Search for the cell housing the specified text and yield its [X, Y] center coordinate. 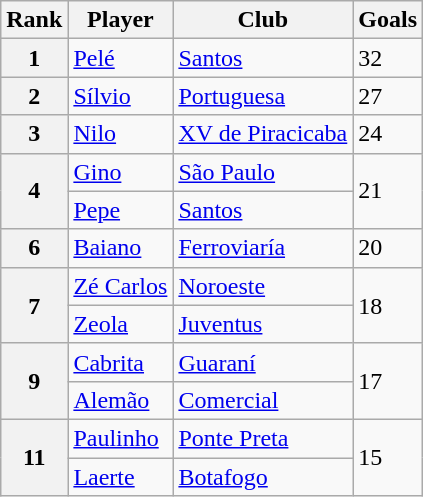
Portuguesa [263, 96]
Juventus [263, 324]
Club [263, 20]
20 [388, 248]
Zeola [120, 324]
17 [388, 381]
Goals [388, 20]
Cabrita [120, 362]
Rank [34, 20]
Ponte Preta [263, 438]
Ferroviaría [263, 248]
11 [34, 457]
2 [34, 96]
Zé Carlos [120, 286]
São Paulo [263, 172]
Alemão [120, 400]
Nilo [120, 134]
Guaraní [263, 362]
Laerte [120, 477]
18 [388, 305]
21 [388, 191]
3 [34, 134]
32 [388, 58]
15 [388, 457]
9 [34, 381]
27 [388, 96]
Pepe [120, 210]
4 [34, 191]
6 [34, 248]
Paulinho [120, 438]
Gino [120, 172]
7 [34, 305]
1 [34, 58]
Noroeste [263, 286]
Botafogo [263, 477]
Player [120, 20]
Pelé [120, 58]
Baiano [120, 248]
24 [388, 134]
XV de Piracicaba [263, 134]
Sílvio [120, 96]
Comercial [263, 400]
